Return the (x, y) coordinate for the center point of the cell that contains the specified text.  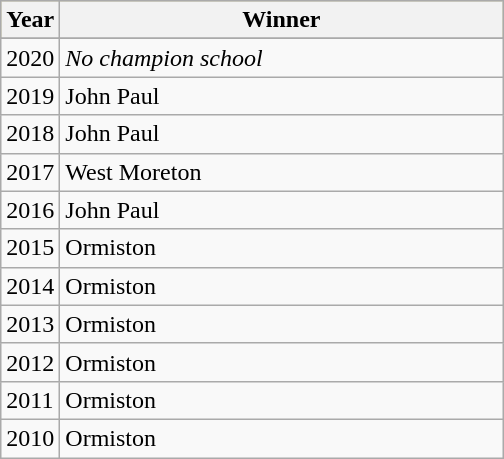
2015 (30, 248)
Year (30, 20)
West Moreton (282, 172)
2011 (30, 400)
No champion school (282, 58)
2012 (30, 362)
2020 (30, 58)
2018 (30, 134)
2016 (30, 210)
Winner (282, 20)
2019 (30, 96)
2013 (30, 324)
2017 (30, 172)
2014 (30, 286)
2010 (30, 438)
